Output the [X, Y] coordinate of the center of the cell containing the given text.  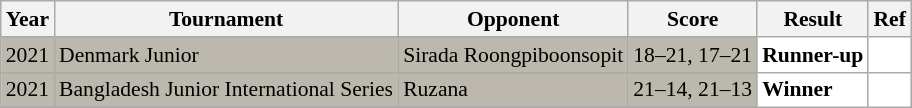
Score [692, 19]
Ruzana [513, 90]
Tournament [226, 19]
Ref [889, 19]
Winner [812, 90]
Runner-up [812, 55]
Bangladesh Junior International Series [226, 90]
Year [28, 19]
Result [812, 19]
Sirada Roongpiboonsopit [513, 55]
18–21, 17–21 [692, 55]
Opponent [513, 19]
21–14, 21–13 [692, 90]
Denmark Junior [226, 55]
